Detect which cell encompasses the target text, then output its [X, Y] center coordinate. 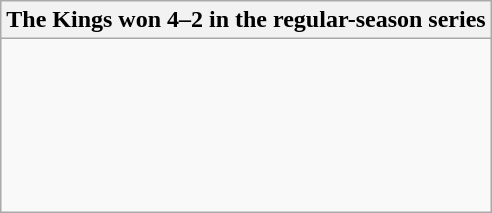
The Kings won 4–2 in the regular-season series [246, 20]
